Detect which cell encompasses the target text, then output its (x, y) center coordinate. 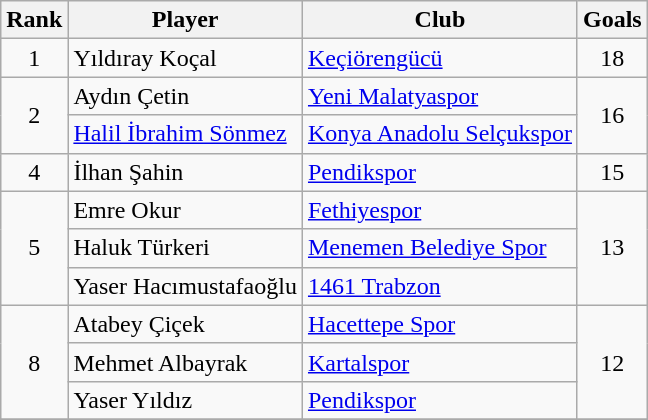
İlhan Şahin (186, 172)
1461 Trabzon (440, 286)
Fethiyespor (440, 210)
8 (34, 362)
Keçiörengücü (440, 58)
Yaser Hacımustafaoğlu (186, 286)
Kartalspor (440, 362)
16 (612, 115)
Hacettepe Spor (440, 324)
18 (612, 58)
Yaser Yıldız (186, 400)
Konya Anadolu Selçukspor (440, 134)
Club (440, 20)
1 (34, 58)
12 (612, 362)
Emre Okur (186, 210)
Yıldıray Koçal (186, 58)
13 (612, 248)
Player (186, 20)
Atabey Çiçek (186, 324)
Haluk Türkeri (186, 248)
15 (612, 172)
Yeni Malatyaspor (440, 96)
Aydın Çetin (186, 96)
Halil İbrahim Sönmez (186, 134)
Rank (34, 20)
4 (34, 172)
Menemen Belediye Spor (440, 248)
Mehmet Albayrak (186, 362)
2 (34, 115)
Goals (612, 20)
5 (34, 248)
